Capture the cell that displays the provided text and extract its [x, y] central coordinate. 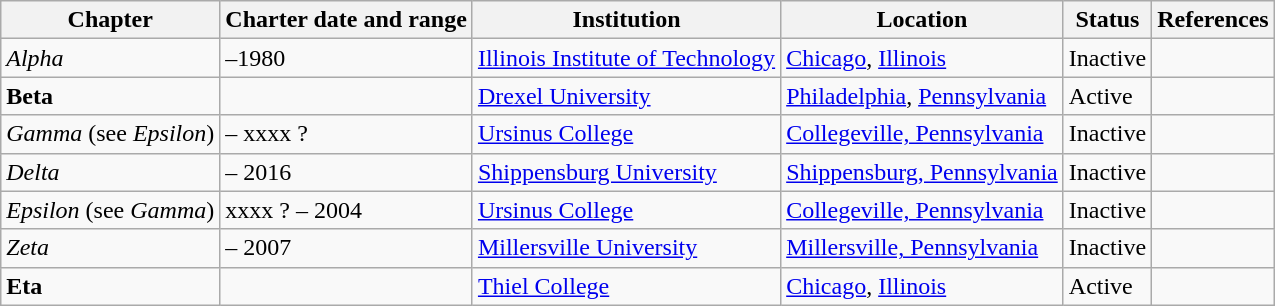
Epsilon (see Gamma) [110, 210]
Delta [110, 172]
Eta [110, 286]
Illinois Institute of Technology [626, 58]
Drexel University [626, 96]
Shippensburg, Pennsylvania [922, 172]
Alpha [110, 58]
–1980 [346, 58]
Shippensburg University [626, 172]
xxxx ? – 2004 [346, 210]
– 2016 [346, 172]
Institution [626, 20]
– 2007 [346, 248]
Gamma (see Epsilon) [110, 134]
Philadelphia, Pennsylvania [922, 96]
Beta [110, 96]
References [1214, 20]
Location [922, 20]
Status [1107, 20]
Millersville, Pennsylvania [922, 248]
Thiel College [626, 286]
Charter date and range [346, 20]
Millersville University [626, 248]
Zeta [110, 248]
– xxxx ? [346, 134]
Chapter [110, 20]
